From the cell containing the given text, extract its center point as (X, Y) coordinate. 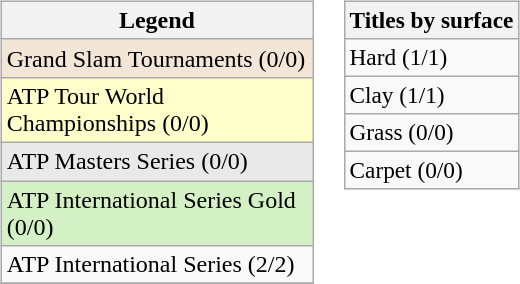
ATP Tour World Championships (0/0) (156, 110)
Carpet (0/0) (432, 171)
Grass (0/0) (432, 133)
Legend (156, 20)
Clay (1/1) (432, 95)
ATP International Series Gold (0/0) (156, 212)
ATP International Series (2/2) (156, 265)
Hard (1/1) (432, 57)
Titles by surface (432, 20)
Grand Slam Tournaments (0/0) (156, 58)
ATP Masters Series (0/0) (156, 161)
